Find where the given text appears and provide that cell's center as [X, Y] coordinate. 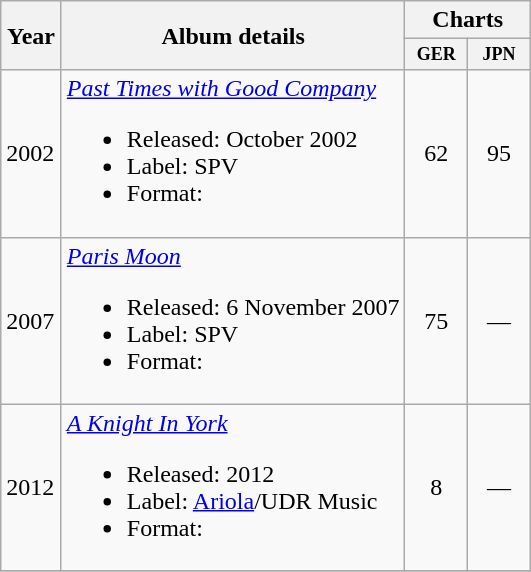
Album details [233, 36]
GER [436, 54]
2007 [32, 320]
JPN [500, 54]
Past Times with Good CompanyReleased: October 2002Label: SPVFormat: [233, 154]
75 [436, 320]
2012 [32, 488]
Paris MoonReleased: 6 November 2007Label: SPVFormat: [233, 320]
Year [32, 36]
2002 [32, 154]
Charts [468, 20]
A Knight In YorkReleased: 2012Label: Ariola/UDR MusicFormat: [233, 488]
95 [500, 154]
8 [436, 488]
62 [436, 154]
